Scan for the cell matching the given text and deliver its [x, y] coordinate at center. 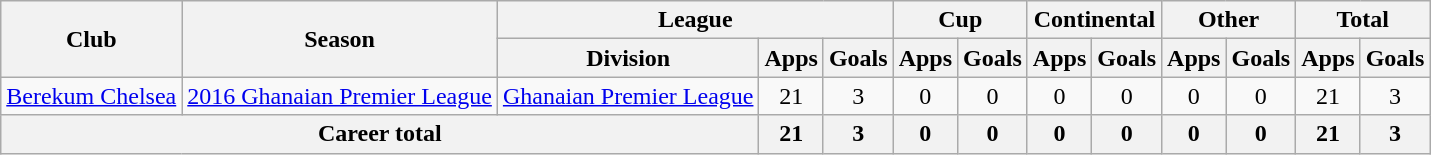
Berekum Chelsea [92, 96]
Other [1229, 20]
2016 Ghanaian Premier League [340, 96]
Club [92, 39]
Division [628, 58]
Cup [960, 20]
Continental [1094, 20]
Season [340, 39]
Ghanaian Premier League [628, 96]
Career total [380, 134]
League [695, 20]
Total [1363, 20]
